Scan for the cell matching the given text and deliver its (X, Y) coordinate at center. 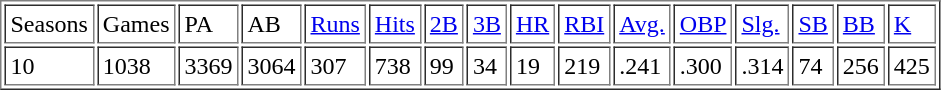
307 (334, 66)
.300 (704, 66)
PA (208, 24)
OBP (704, 24)
256 (861, 66)
2B (444, 24)
SB (812, 24)
Runs (334, 24)
.314 (762, 66)
425 (912, 66)
10 (48, 66)
Hits (395, 24)
3064 (272, 66)
Avg. (642, 24)
738 (395, 66)
HR (532, 24)
1038 (136, 66)
34 (487, 66)
219 (584, 66)
99 (444, 66)
K (912, 24)
3369 (208, 66)
RBI (584, 24)
Seasons (48, 24)
74 (812, 66)
Slg. (762, 24)
.241 (642, 66)
3B (487, 24)
AB (272, 24)
Games (136, 24)
19 (532, 66)
BB (861, 24)
